Pinpoint the cell where the given text exists, returning its (x, y) midpoint coordinate. 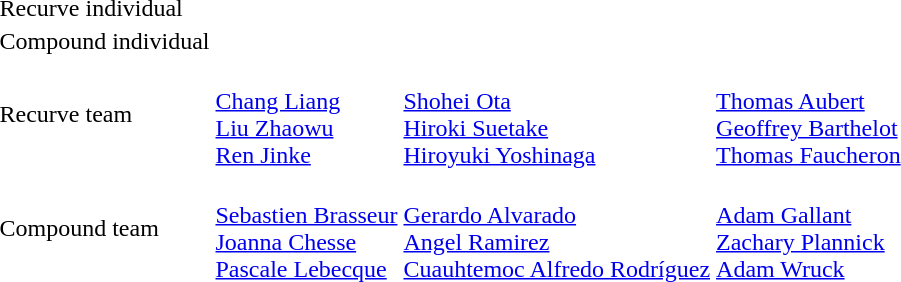
Shohei Ota Hiroki SuetakeHiroyuki Yoshinaga (557, 114)
Chang Liang Liu ZhaowuRen Jinke (306, 114)
